Identify which cell holds the provided text, then report its (X, Y) central coordinate. 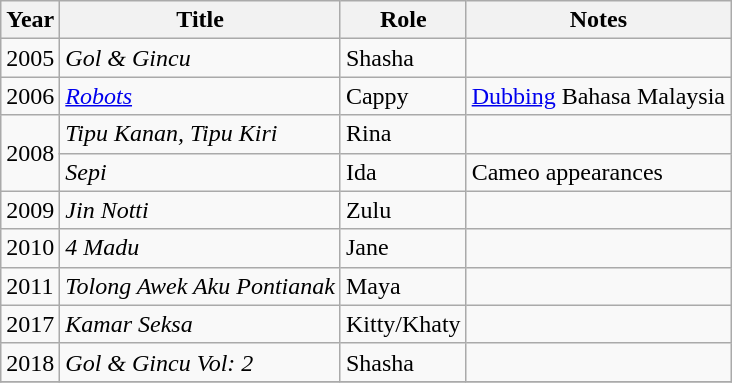
Jin Notti (200, 210)
Rina (403, 134)
Sepi (200, 172)
4 Madu (200, 248)
Jane (403, 248)
Cameo appearances (598, 172)
Notes (598, 20)
Gol & Gincu Vol: 2 (200, 362)
2011 (30, 286)
Ida (403, 172)
Title (200, 20)
2010 (30, 248)
Year (30, 20)
Dubbing Bahasa Malaysia (598, 96)
Tolong Awek Aku Pontianak (200, 286)
Robots (200, 96)
2009 (30, 210)
Maya (403, 286)
2018 (30, 362)
Tipu Kanan, Tipu Kiri (200, 134)
2008 (30, 153)
2005 (30, 58)
Cappy (403, 96)
Kamar Seksa (200, 324)
Kitty/Khaty (403, 324)
Role (403, 20)
2017 (30, 324)
Gol & Gincu (200, 58)
2006 (30, 96)
Zulu (403, 210)
